Identify which cell holds the provided text, then report its [X, Y] central coordinate. 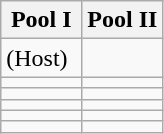
(Host) [42, 58]
Pool II [122, 20]
Pool I [42, 20]
